Output the [X, Y] coordinate of the center of the cell containing the given text.  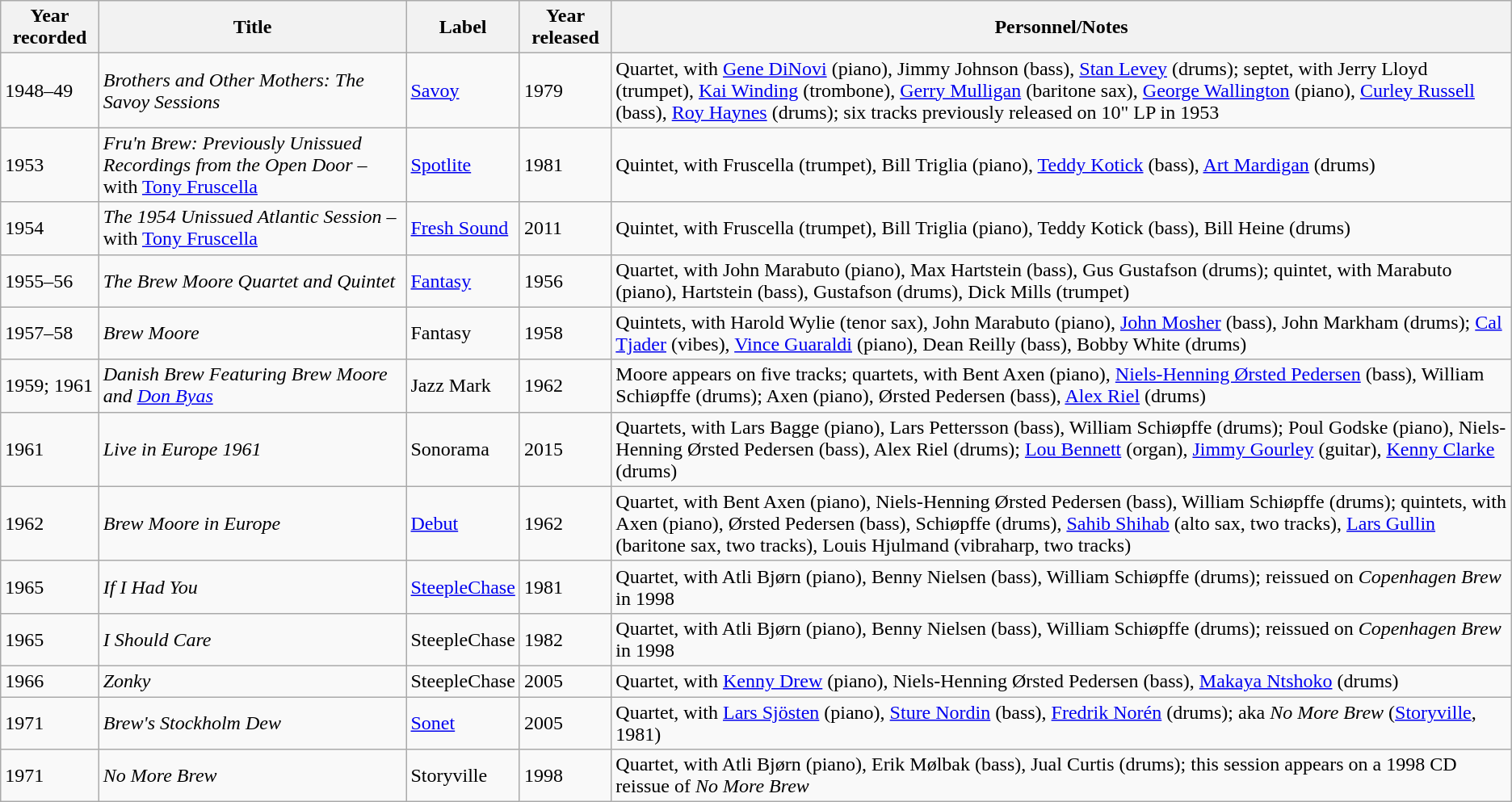
Quintet, with Fruscella (trumpet), Bill Triglia (piano), Teddy Kotick (bass), Bill Heine (drums) [1061, 228]
1959; 1961 [50, 386]
Live in Europe 1961 [252, 449]
Storyville [463, 775]
Jazz Mark [463, 386]
1961 [50, 449]
If I Had You [252, 586]
Zonky [252, 681]
Brew Moore [252, 333]
1979 [565, 90]
Danish Brew Featuring Brew Moore and Don Byas [252, 386]
I Should Care [252, 640]
2015 [565, 449]
The Brew Moore Quartet and Quintet [252, 281]
Fresh Sound [463, 228]
Label [463, 27]
The 1954 Unissued Atlantic Session – with Tony Fruscella [252, 228]
Personnel/Notes [1061, 27]
1953 [50, 165]
Fru'n Brew: Previously Unissued Recordings from the Open Door – with Tony Fruscella [252, 165]
1958 [565, 333]
1956 [565, 281]
No More Brew [252, 775]
Year recorded [50, 27]
1948–49 [50, 90]
Quartet, with Atli Bjørn (piano), Erik Mølbak (bass), Jual Curtis (drums); this session appears on a 1998 CD reissue of No More Brew [1061, 775]
Spotlite [463, 165]
Title [252, 27]
Year released [565, 27]
Quintet, with Fruscella (trumpet), Bill Triglia (piano), Teddy Kotick (bass), Art Mardigan (drums) [1061, 165]
Debut [463, 523]
Sonet [463, 722]
2011 [565, 228]
Brew's Stockholm Dew [252, 722]
Savoy [463, 90]
Quartet, with Kenny Drew (piano), Niels-Henning Ørsted Pedersen (bass), Makaya Ntshoko (drums) [1061, 681]
1955–56 [50, 281]
Quartet, with Lars Sjösten (piano), Sture Nordin (bass), Fredrik Norén (drums); aka No More Brew (Storyville, 1981) [1061, 722]
1954 [50, 228]
1966 [50, 681]
1998 [565, 775]
Sonorama [463, 449]
1957–58 [50, 333]
Brothers and Other Mothers: The Savoy Sessions [252, 90]
1982 [565, 640]
Brew Moore in Europe [252, 523]
